Determine the [X, Y] coordinate at the center of the cell enclosing the given text.  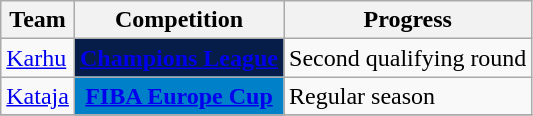
FIBA Europe Cup [178, 96]
Team [38, 20]
Second qualifying round [408, 58]
Karhu [38, 58]
Progress [408, 20]
Kataja [38, 96]
Champions League [178, 58]
Regular season [408, 96]
Competition [178, 20]
